Pinpoint the cell where the given text exists, returning its [x, y] midpoint coordinate. 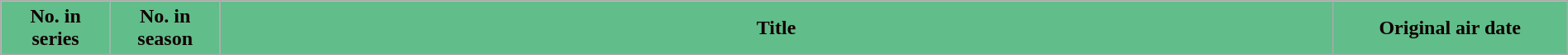
No. inseries [56, 28]
Title [776, 28]
No. inseason [165, 28]
Original air date [1450, 28]
